Return (X, Y) of the center of cell containing provided text 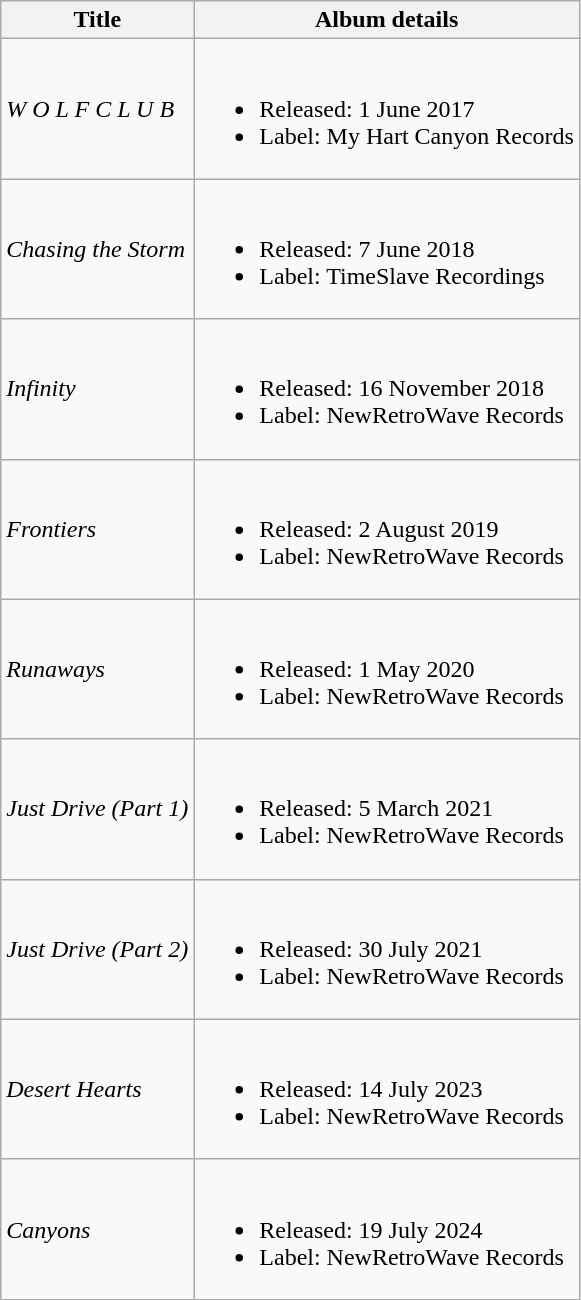
Chasing the Storm (98, 249)
W O L F C L U B (98, 109)
Released: 19 July 2024Label: NewRetroWave Records (387, 1229)
Released: 5 March 2021Label: NewRetroWave Records (387, 809)
Infinity (98, 389)
Just Drive (Part 2) (98, 949)
Canyons (98, 1229)
Released: 14 July 2023Label: NewRetroWave Records (387, 1089)
Released: 7 June 2018Label: TimeSlave Recordings (387, 249)
Released: 30 July 2021Label: NewRetroWave Records (387, 949)
Released: 2 August 2019Label: NewRetroWave Records (387, 529)
Just Drive (Part 1) (98, 809)
Album details (387, 20)
Desert Hearts (98, 1089)
Frontiers (98, 529)
Released: 16 November 2018Label: NewRetroWave Records (387, 389)
Runaways (98, 669)
Released: 1 June 2017Label: My Hart Canyon Records (387, 109)
Released: 1 May 2020Label: NewRetroWave Records (387, 669)
Title (98, 20)
